Extract the [x, y] coordinate from the center of the cell holding the provided text.  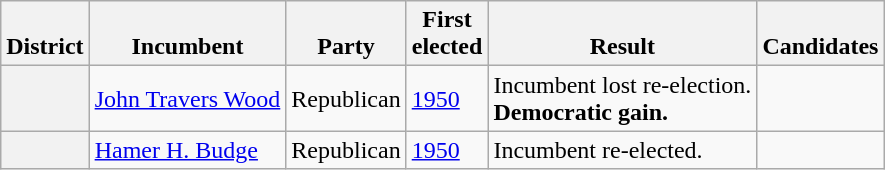
Incumbent lost re-election.Democratic gain. [622, 98]
District [45, 34]
Incumbent re-elected. [622, 150]
Result [622, 34]
Candidates [820, 34]
Party [346, 34]
Firstelected [447, 34]
Incumbent [188, 34]
Hamer H. Budge [188, 150]
John Travers Wood [188, 98]
